Search for the cell housing the specified text and yield its (x, y) center coordinate. 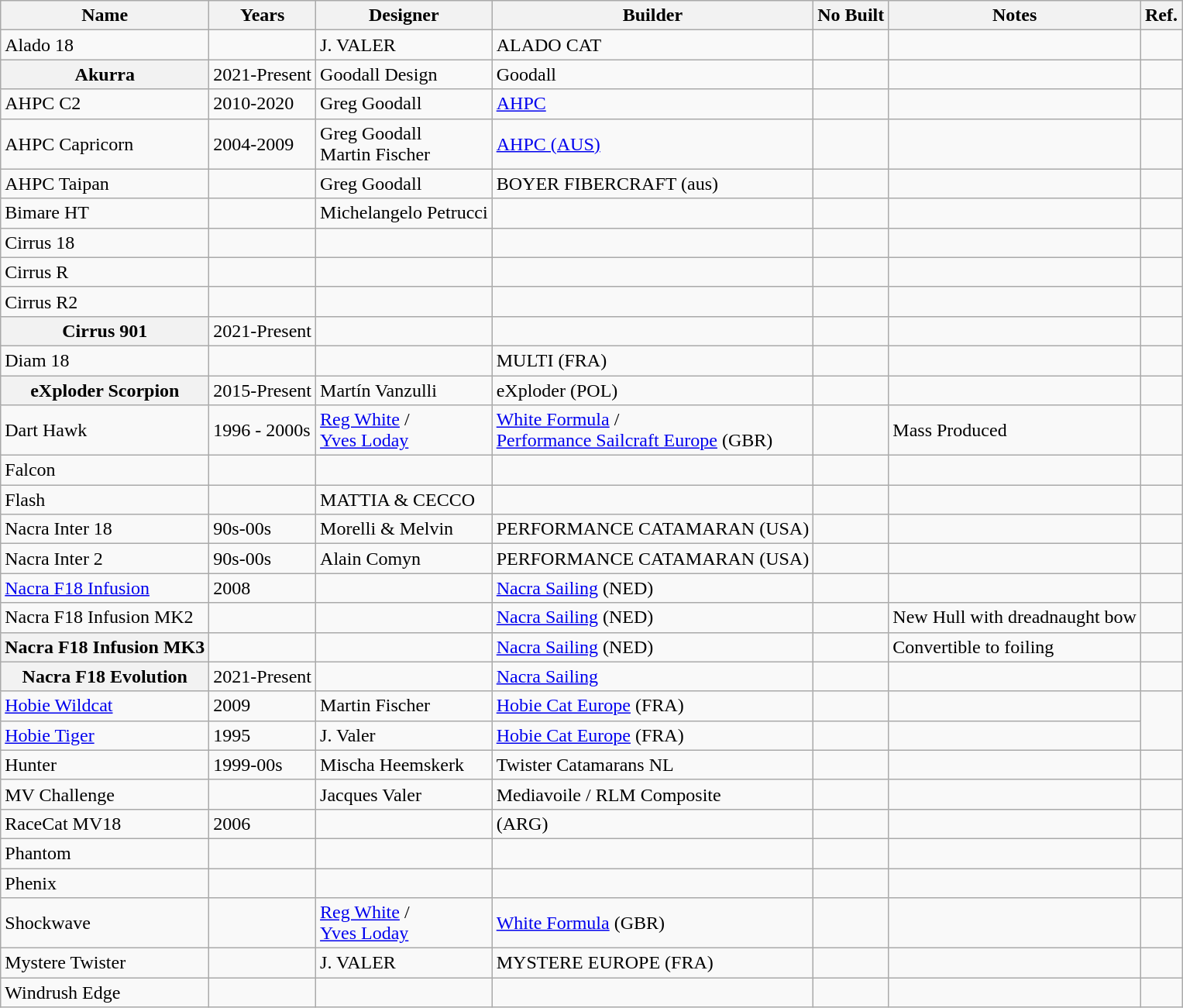
Builder (652, 15)
Flash (105, 500)
eXploder (POL) (652, 390)
2008 (263, 588)
Mischa Heemskerk (404, 765)
Cirrus 18 (105, 243)
Nacra F18 Infusion (105, 588)
Diam 18 (105, 360)
1995 (263, 735)
2006 (263, 824)
Martín Vanzulli (404, 390)
(ARG) (652, 824)
Notes (1015, 15)
AHPC Capricorn (105, 144)
Michelangelo Petrucci (404, 213)
AHPC C2 (105, 104)
Nacra Inter 18 (105, 529)
Goodall (652, 74)
Windrush Edge (105, 993)
Akurra (105, 74)
ALADO CAT (652, 45)
J. Valer (404, 735)
Nacra F18 Infusion MK2 (105, 618)
AHPC (652, 104)
Twister Catamarans NL (652, 765)
Nacra F18 Infusion MK3 (105, 647)
eXploder Scorpion (105, 390)
MV Challenge (105, 794)
White Formula /Performance Sailcraft Europe (GBR) (652, 431)
Hobie Wildcat (105, 706)
BOYER FIBERCRAFT (aus) (652, 184)
Name (105, 15)
Mystere Twister (105, 963)
Cirrus R (105, 272)
1999-00s (263, 765)
Greg Goodall Martin Fischer (404, 144)
No Built (851, 15)
Years (263, 15)
AHPC (AUS) (652, 144)
Cirrus R2 (105, 301)
AHPC Taipan (105, 184)
MATTIA & CECCO (404, 500)
Jacques Valer (404, 794)
Bimare HT (105, 213)
Mass Produced (1015, 431)
RaceCat MV18 (105, 824)
Dart Hawk (105, 431)
Convertible to foiling (1015, 647)
Morelli & Melvin (404, 529)
Shockwave (105, 924)
Nacra Inter 2 (105, 559)
2015-Present (263, 390)
New Hull with dreadnaught bow (1015, 618)
2004-2009 (263, 144)
1996 - 2000s (263, 431)
Nacra Sailing (652, 676)
Martin Fischer (404, 706)
Hunter (105, 765)
Goodall Design (404, 74)
2009 (263, 706)
Phenix (105, 882)
Ref. (1161, 15)
Cirrus 901 (105, 331)
Hobie Tiger (105, 735)
Falcon (105, 470)
Mediavoile / RLM Composite (652, 794)
White Formula (GBR) (652, 924)
MYSTERE EUROPE (FRA) (652, 963)
Alado 18 (105, 45)
MULTI (FRA) (652, 360)
Alain Comyn (404, 559)
Nacra F18 Evolution (105, 676)
Phantom (105, 853)
2010-2020 (263, 104)
Designer (404, 15)
